Determine the [x, y] coordinate at the center of the cell enclosing the given text.  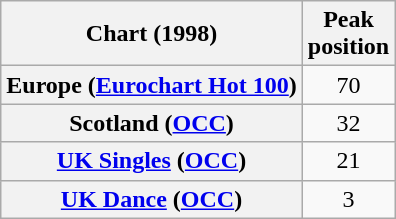
UK Singles (OCC) [152, 161]
32 [348, 123]
Peakposition [348, 34]
21 [348, 161]
UK Dance (OCC) [152, 199]
Scotland (OCC) [152, 123]
Chart (1998) [152, 34]
70 [348, 85]
3 [348, 199]
Europe (Eurochart Hot 100) [152, 85]
